For the text-containing cell, return its midpoint in [X, Y] coordinate format. 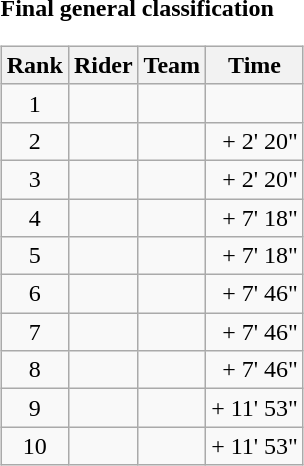
Team [172, 65]
Rider [103, 65]
Time [255, 65]
6 [34, 294]
8 [34, 370]
3 [34, 179]
Rank [34, 65]
5 [34, 256]
10 [34, 446]
7 [34, 332]
2 [34, 141]
1 [34, 103]
4 [34, 217]
9 [34, 408]
